Capture the cell that displays the provided text and extract its (X, Y) central coordinate. 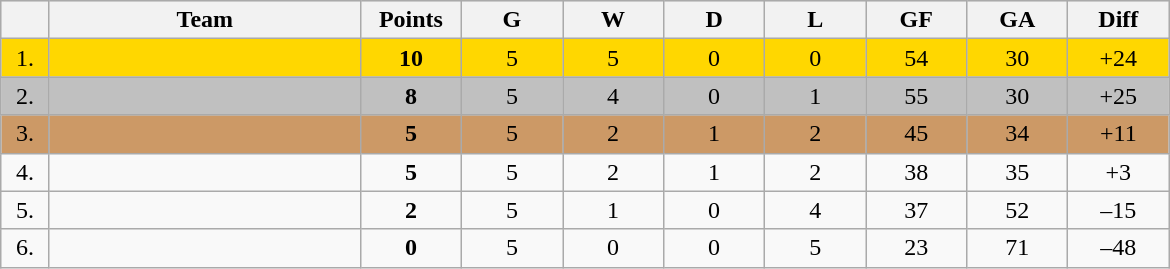
10 (410, 58)
38 (916, 172)
8 (410, 96)
37 (916, 210)
55 (916, 96)
D (714, 20)
Team (204, 20)
G (512, 20)
45 (916, 134)
2. (26, 96)
23 (916, 248)
Points (410, 20)
–48 (1118, 248)
W (612, 20)
+24 (1118, 58)
Diff (1118, 20)
5. (26, 210)
–15 (1118, 210)
GF (916, 20)
1. (26, 58)
3. (26, 134)
52 (1018, 210)
4. (26, 172)
+3 (1118, 172)
+25 (1118, 96)
L (816, 20)
6. (26, 248)
71 (1018, 248)
GA (1018, 20)
+11 (1118, 134)
54 (916, 58)
35 (1018, 172)
34 (1018, 134)
